Determine the [X, Y] coordinate at the center of the cell enclosing the given text.  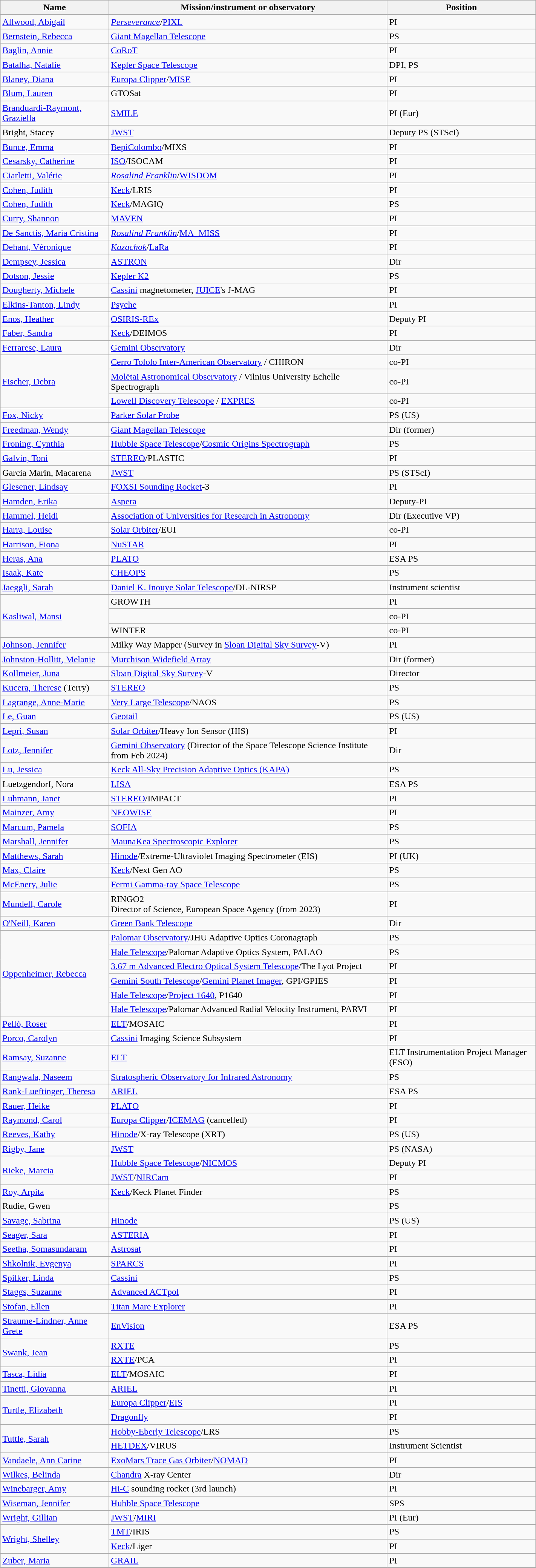
Roy, Arpita [55, 1192]
SPS [461, 1503]
Titan Mare Explorer [248, 1306]
Europa Clipper/ICEMAG (cancelled) [248, 1120]
Shkolnik, Evgenya [55, 1263]
DPI, PS [461, 65]
Curry, Shannon [55, 219]
Marshall, Jennifer [55, 841]
Branduardi-Raymont, Graziella [55, 113]
RINGO2Director of Science, European Space Agency (from 2023) [248, 904]
Mainzer, Amy [55, 813]
Dehant, Véronique [55, 247]
Cesarsky, Catherine [55, 161]
Dragonfly [248, 1417]
Keck/LRIS [248, 190]
Keck/MAGIQ [248, 204]
ISO/ISOCAM [248, 161]
Ferrarese, Laura [55, 348]
Molėtai Astronomical Observatory / Vilnius University Echelle Spectrograph [248, 381]
PI (UK) [461, 856]
RXTE/PCA [248, 1360]
Johnson, Jennifer [55, 645]
BepiColombo/MIXS [248, 147]
Gemini South Telescope/Gemini Planet Imager, GPI/GPIES [248, 981]
Rieke, Marcia [55, 1170]
Jaeggli, Sarah [55, 587]
Lotz, Jennifer [55, 750]
Keck/Next Gen AO [248, 870]
JWST/NIRCam [248, 1178]
Cerro Tololo Inter-American Observatory / CHIRON [248, 362]
OSIRIS-REx [248, 319]
Ramsay, Suzanne [55, 1058]
Garcia Marin, Macarena [55, 473]
ExoMars Trace Gas Orbiter/NOMAD [248, 1460]
Geotail [248, 717]
Hale Telescope/Palomar Adaptive Optics System, PALAO [248, 952]
Harrison, Fiona [55, 544]
MaunaKea Spectroscopic Explorer [248, 841]
FOXSI Sounding Rocket-3 [248, 487]
Hale Telescope/Palomar Advanced Radial Velocity Instrument, PARVI [248, 1009]
Max, Claire [55, 870]
3.67 m Advanced Electro Optical System Telescope/The Lyot Project [248, 966]
Astrosat [248, 1249]
Ciarletti, Valérie [55, 175]
Dougherty, Michele [55, 290]
Position [461, 8]
Fox, Nicky [55, 415]
Mission/instrument or observatory [248, 8]
Bunce, Emma [55, 147]
Glesener, Lindsay [55, 487]
Cassini magnetometer, JUICE's J-MAG [248, 290]
TMT/IRIS [248, 1532]
Tinetti, Giovanna [55, 1388]
Mundell, Carole [55, 904]
Association of Universities for Research in Astronomy [248, 516]
MAVEN [248, 219]
Le, Guan [55, 717]
Heras, Ana [55, 559]
Wilkes, Belinda [55, 1475]
Name [55, 8]
Isaak, Kate [55, 573]
Porco, Carolyn [55, 1038]
Gemini Observatory [248, 348]
GTOSat [248, 93]
Rudie, Gwen [55, 1206]
Lagrange, Anne-Marie [55, 702]
Swank, Jean [55, 1352]
NEOWISE [248, 813]
Keck/Liger [248, 1546]
Staggs, Suzanne [55, 1292]
Hubble Space Telescope/NICMOS [248, 1163]
Oppenheimer, Rebecca [55, 974]
Dempsey, Jessica [55, 262]
Luhmann, Janet [55, 798]
CoRoT [248, 51]
Hubble Space Telescope/Cosmic Origins Spectrograph [248, 444]
STEREO/IMPACT [248, 798]
Pelló, Roser [55, 1024]
Winebarger, Amy [55, 1489]
Luetzgendorf, Nora [55, 784]
Deputy-PI [461, 501]
Blum, Lauren [55, 93]
ELT Instrumentation Project Manager (ESO) [461, 1058]
De Sanctis, Maria Cristina [55, 233]
Lowell Discovery Telescope / EXPRES [248, 401]
Psyche [248, 305]
Daniel K. Inouye Solar Telescope/DL-NIRSP [248, 587]
Bernstein, Rebecca [55, 36]
Hamden, Erika [55, 501]
ASTRON [248, 262]
Hammel, Heidi [55, 516]
Seager, Sara [55, 1235]
GROWTH [248, 602]
Solar Orbiter/EUI [248, 530]
Sloan Digital Sky Survey-V [248, 674]
Tasca, Lidia [55, 1374]
Blaney, Diana [55, 79]
Kollmeier, Juna [55, 674]
ASTERIA [248, 1235]
Kepler Space Telescope [248, 65]
Tuttle, Sarah [55, 1439]
Hinode/Extreme-Ultraviolet Imaging Spectrometer (EIS) [248, 856]
Hinode/X-ray Telescope (XRT) [248, 1134]
Raymond, Carol [55, 1120]
Elkins-Tanton, Lindy [55, 305]
Cassini [248, 1278]
Baglin, Annie [55, 51]
Batalha, Natalie [55, 65]
Europa Clipper/MISE [248, 79]
Marcum, Pamela [55, 827]
Keck/DEIMOS [248, 333]
Enos, Heather [55, 319]
Allwood, Abigail [55, 22]
LISA [248, 784]
Hobby-Eberly Telescope/LRS [248, 1432]
Fermi Gamma-ray Space Telescope [248, 884]
CHEOPS [248, 573]
Rosalind Franklin/MA_MISS [248, 233]
Rosalind Franklin/WISDOM [248, 175]
Very Large Telescope/NAOS [248, 702]
NuSTAR [248, 544]
Solar Orbiter/Heavy Ion Sensor (HIS) [248, 731]
Galvin, Toni [55, 458]
PS (STScI) [461, 473]
SPARCS [248, 1263]
Straume-Lindner, Anne Grete [55, 1326]
Keck/Keck Planet Finder [248, 1192]
Faber, Sandra [55, 333]
Reeves, Kathy [55, 1134]
WINTER [248, 630]
Dotson, Jessie [55, 276]
Lepri, Susan [55, 731]
Green Bank Telescope [248, 923]
McEnery, Julie [55, 884]
Cassini Imaging Science Subsystem [248, 1038]
Instrument Scientist [461, 1446]
Johnston-Hollitt, Melanie [55, 659]
Director [461, 674]
PS (NASA) [461, 1148]
Aspera [248, 501]
Advanced ACTpol [248, 1292]
Bright, Stacey [55, 132]
Zuber, Maria [55, 1560]
Spilker, Linda [55, 1278]
Rauer, Heike [55, 1106]
Dir (Executive VP) [461, 516]
Fischer, Debra [55, 381]
Savage, Sabrina [55, 1220]
Lu, Jessica [55, 770]
Hinode [248, 1220]
O'Neill, Karen [55, 923]
Rank-Lueftinger, Theresa [55, 1091]
Kazachok/LaRa [248, 247]
Kucera, Therese (Terry) [55, 688]
Deputy PS (STScI) [461, 132]
STEREO/PLASTIC [248, 458]
Wright, Gillian [55, 1517]
Murchison Widefield Array [248, 659]
Vandaele, Ann Carine [55, 1460]
Rangwala, Naseem [55, 1077]
Wright, Shelley [55, 1539]
STEREO [248, 688]
SOFIA [248, 827]
ELT [248, 1058]
Perseverance/PIXL [248, 22]
Wiseman, Jennifer [55, 1503]
Keck All-Sky Precision Adaptive Optics (KAPA) [248, 770]
Hale Telescope/Project 1640, P1640 [248, 995]
Gemini Observatory (Director of the Space Telescope Science Institute from Feb 2024) [248, 750]
Milky Way Mapper (Survey in Sloan Digital Sky Survey-V) [248, 645]
Matthews, Sarah [55, 856]
JWST/MIRI [248, 1517]
Hi-C sounding rocket (3rd launch) [248, 1489]
Kepler K2 [248, 276]
Palomar Observatory/JHU Adaptive Optics Coronagraph [248, 938]
Instrument scientist [461, 587]
Froning, Cynthia [55, 444]
Turtle, Elizabeth [55, 1410]
RXTE [248, 1345]
Hubble Space Telescope [248, 1503]
Harra, Louise [55, 530]
Kasliwal, Mansi [55, 616]
SMILE [248, 113]
Europa Clipper/EIS [248, 1403]
Freedman, Wendy [55, 429]
Chandra X-ray Center [248, 1475]
GRAIL [248, 1560]
Parker Solar Probe [248, 415]
Stofan, Ellen [55, 1306]
Seetha, Somasundaram [55, 1249]
EnVision [248, 1326]
Stratospheric Observatory for Infrared Astronomy [248, 1077]
HETDEX/VIRUS [248, 1446]
Rigby, Jane [55, 1148]
